Find where the given text appears and provide that cell's center as (X, Y) coordinate. 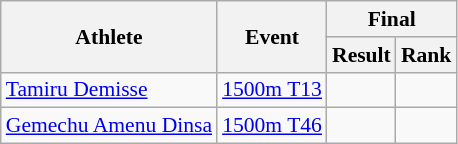
1500m T46 (272, 126)
Result (362, 55)
Event (272, 36)
Athlete (109, 36)
Rank (426, 55)
Tamiru Demisse (109, 90)
Final (392, 19)
Gemechu Amenu Dinsa (109, 126)
1500m T13 (272, 90)
